Find where the given text appears and provide that cell's center as [X, Y] coordinate. 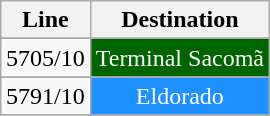
5705/10 [45, 58]
5791/10 [45, 96]
Terminal Sacomã [180, 58]
Destination [180, 20]
Eldorado [180, 96]
Line [45, 20]
